For the text-containing cell, return its midpoint in [x, y] coordinate format. 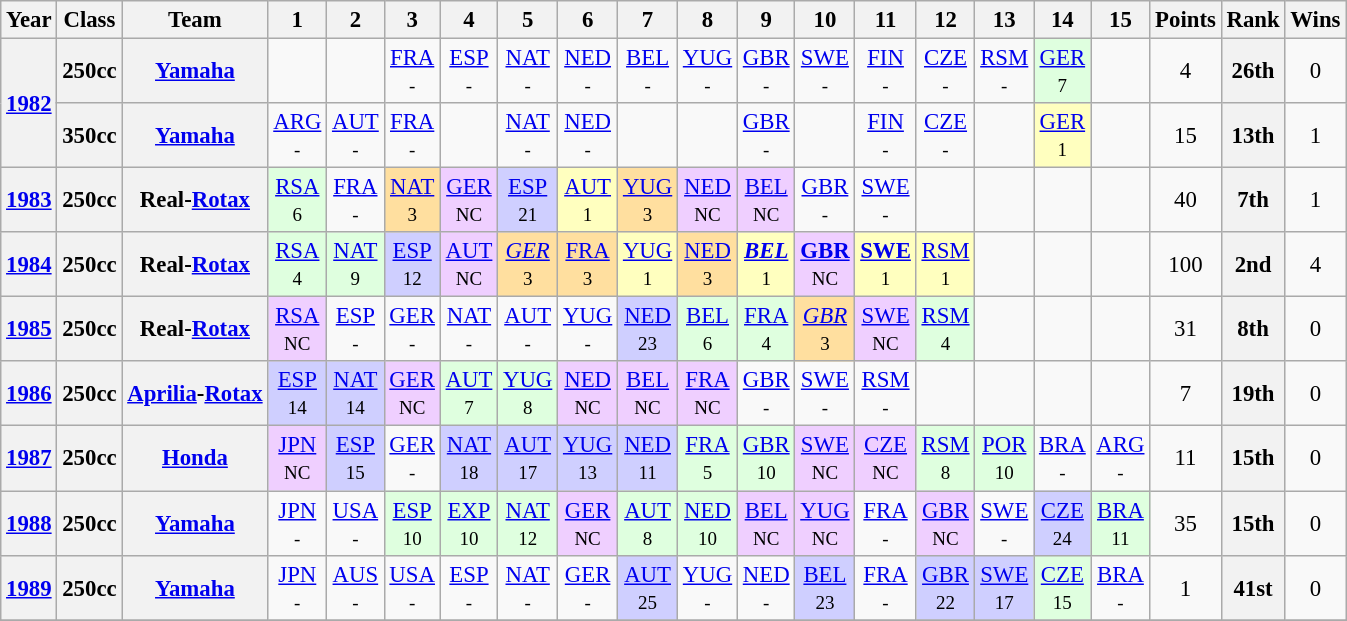
ESP10 [412, 524]
YUG8 [528, 394]
AUS- [356, 588]
FRA3 [588, 264]
14 [1062, 20]
ESP15 [356, 458]
YUGNC [825, 524]
RSM8 [946, 458]
GBR3 [825, 330]
100 [1186, 264]
Honda [195, 458]
7th [1253, 200]
ESP21 [528, 200]
1986 [29, 394]
FRA5 [708, 458]
Wins [1316, 20]
12 [946, 20]
Year [29, 20]
1985 [29, 330]
2nd [1253, 264]
9 [766, 20]
RSA4 [298, 264]
CZE15 [1062, 588]
13th [1253, 136]
POR10 [1004, 458]
SWE1 [886, 264]
FRA4 [766, 330]
BEL23 [825, 588]
NED10 [708, 524]
NED11 [648, 458]
NAT12 [528, 524]
BEL- [648, 72]
GER3 [528, 264]
31 [1186, 330]
GBR22 [946, 588]
RSM1 [946, 264]
5 [528, 20]
ESP12 [412, 264]
AUT25 [648, 588]
NAT14 [356, 394]
GBR10 [766, 458]
8th [1253, 330]
NAT3 [412, 200]
YUG1 [648, 264]
CZE24 [1062, 524]
1984 [29, 264]
GER1 [1062, 136]
2 [356, 20]
NED3 [708, 264]
AUT7 [468, 394]
JPNNC [298, 458]
41st [1253, 588]
RSA6 [298, 200]
13 [1004, 20]
1982 [29, 104]
RSM4 [946, 330]
AUTNC [468, 264]
10 [825, 20]
NED23 [648, 330]
NAT9 [356, 264]
Team [195, 20]
1988 [29, 524]
SWE17 [1004, 588]
NAT18 [468, 458]
AUT17 [528, 458]
6 [588, 20]
AUT1 [588, 200]
CZENC [886, 458]
Points [1186, 20]
1983 [29, 200]
Class [90, 20]
ESP14 [298, 394]
8 [708, 20]
BRA11 [1120, 524]
EXP10 [468, 524]
350cc [90, 136]
35 [1186, 524]
GER7 [1062, 72]
BEL1 [766, 264]
19th [1253, 394]
3 [412, 20]
RSANC [298, 330]
YUG13 [588, 458]
Aprilia-Rotax [195, 394]
1989 [29, 588]
YUG3 [648, 200]
Rank [1253, 20]
AUT8 [648, 524]
BEL6 [708, 330]
1987 [29, 458]
40 [1186, 200]
26th [1253, 72]
FRANC [708, 394]
